Extract the [x, y] coordinate from the center of the cell holding the provided text.  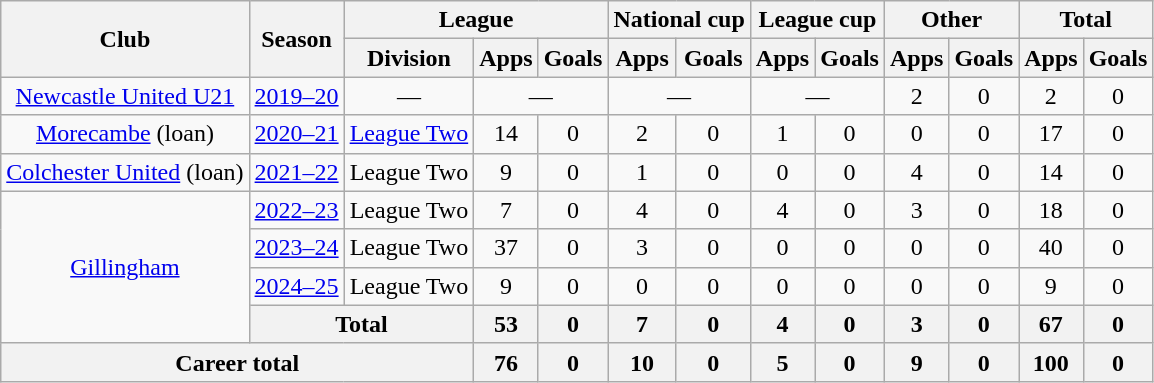
Club [125, 39]
53 [506, 324]
40 [1051, 248]
37 [506, 248]
League [476, 20]
Other [951, 20]
Morecambe (loan) [125, 134]
2023–24 [296, 248]
17 [1051, 134]
2021–22 [296, 172]
5 [782, 362]
League cup [817, 20]
100 [1051, 362]
10 [642, 362]
2019–20 [296, 96]
18 [1051, 210]
Career total [238, 362]
2024–25 [296, 286]
67 [1051, 324]
Gillingham [125, 267]
Newcastle United U21 [125, 96]
2020–21 [296, 134]
Division [409, 58]
76 [506, 362]
2022–23 [296, 210]
Colchester United (loan) [125, 172]
Season [296, 39]
National cup [679, 20]
